From the cell containing the given text, extract its center point as [X, Y] coordinate. 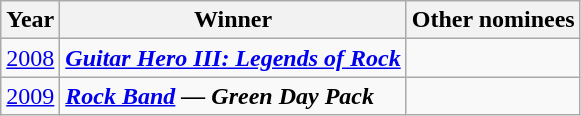
Year [30, 20]
2009 [30, 96]
2008 [30, 58]
Guitar Hero III: Legends of Rock [233, 58]
Other nominees [493, 20]
Rock Band — Green Day Pack [233, 96]
Winner [233, 20]
